Return the [x, y] coordinate for the center point of the cell that contains the specified text.  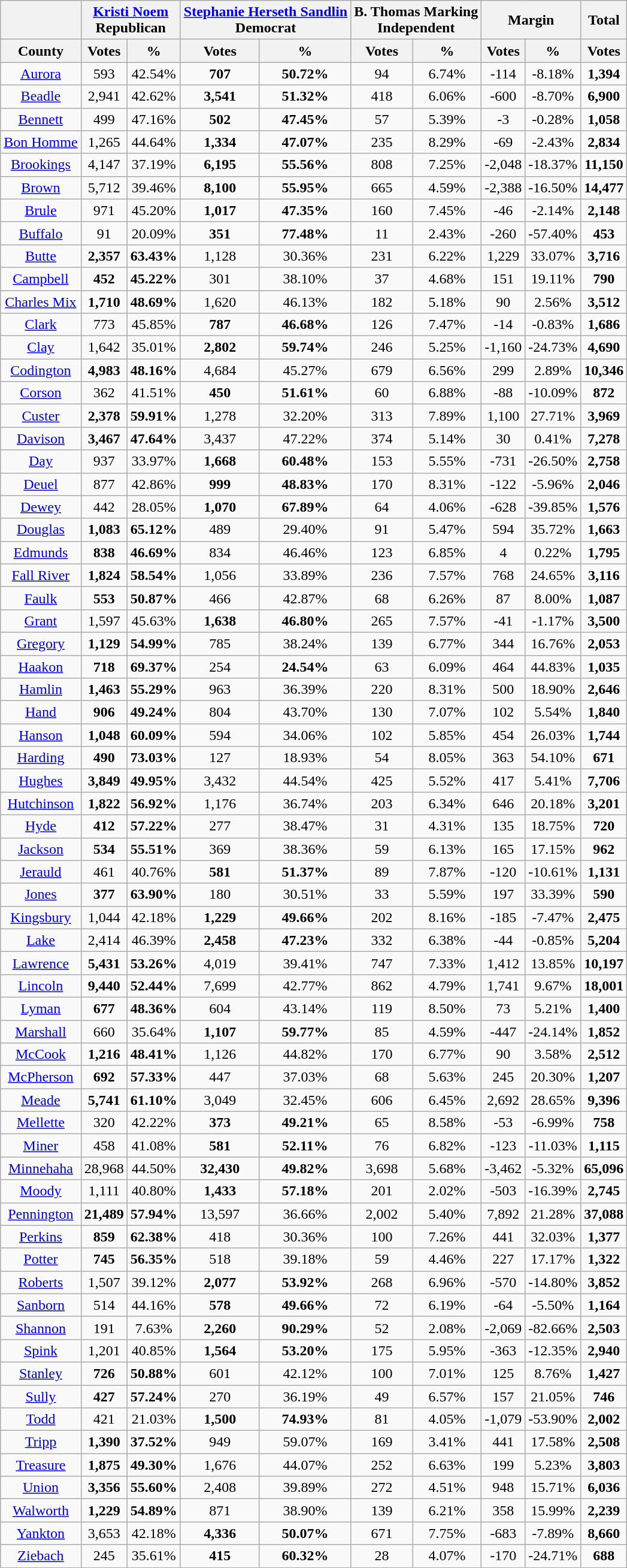
246 [382, 348]
Davison [41, 439]
42.54% [153, 74]
-628 [503, 507]
1,427 [604, 1373]
1,620 [220, 301]
47.16% [153, 119]
26.03% [553, 735]
Mellette [41, 1123]
1,390 [104, 1442]
677 [104, 1008]
452 [104, 279]
3,432 [220, 781]
-24.73% [553, 348]
90.29% [305, 1328]
425 [382, 781]
175 [382, 1351]
42.87% [305, 598]
1,822 [104, 803]
2,692 [503, 1100]
3,116 [604, 575]
466 [220, 598]
18,001 [604, 986]
191 [104, 1328]
Clay [41, 348]
804 [220, 712]
59.77% [305, 1031]
Stanley [41, 1373]
Harding [41, 758]
39.12% [153, 1282]
40.76% [153, 872]
5.55% [447, 461]
2,077 [220, 1282]
Meade [41, 1100]
8,100 [220, 188]
Dewey [41, 507]
3,849 [104, 781]
1,044 [104, 917]
-16.50% [553, 188]
5.68% [447, 1168]
Minnehaha [41, 1168]
1,710 [104, 301]
46.80% [305, 621]
38.36% [305, 849]
-2,388 [503, 188]
61.10% [153, 1100]
2,053 [604, 643]
4,684 [220, 370]
773 [104, 325]
971 [104, 210]
2,646 [604, 690]
-2.43% [553, 142]
3,467 [104, 439]
-5.32% [553, 1168]
461 [104, 872]
808 [382, 165]
42.12% [305, 1373]
Tripp [41, 1442]
Union [41, 1488]
48.83% [305, 484]
21.05% [553, 1397]
2,414 [104, 940]
906 [104, 712]
Hand [41, 712]
7.75% [447, 1533]
Treasure [41, 1465]
-8.70% [553, 96]
2.02% [447, 1191]
60.32% [305, 1556]
44.07% [305, 1465]
35.64% [153, 1031]
8.00% [553, 598]
5.52% [447, 781]
B. Thomas MarkingIndependent [416, 20]
1,126 [220, 1055]
1,058 [604, 119]
32.03% [553, 1237]
578 [220, 1305]
5.95% [447, 1351]
50.88% [153, 1373]
41.51% [153, 393]
Bon Homme [41, 142]
Brookings [41, 165]
44.82% [305, 1055]
-7.89% [553, 1533]
1,824 [104, 575]
15.99% [553, 1510]
Day [41, 461]
590 [604, 895]
1,377 [604, 1237]
6.09% [447, 667]
1,265 [104, 142]
Buffalo [41, 233]
5,741 [104, 1100]
-0.83% [553, 325]
49.82% [305, 1168]
77.48% [305, 233]
871 [220, 1510]
45.20% [153, 210]
0.22% [553, 552]
718 [104, 667]
17.15% [553, 849]
601 [220, 1373]
6.56% [447, 370]
51.32% [305, 96]
3,653 [104, 1533]
46.69% [153, 552]
862 [382, 986]
8.50% [447, 1008]
518 [220, 1259]
94 [382, 74]
-120 [503, 872]
5.18% [447, 301]
182 [382, 301]
790 [604, 279]
2,408 [220, 1488]
453 [604, 233]
421 [104, 1419]
3,541 [220, 96]
43.14% [305, 1008]
57 [382, 119]
49.30% [153, 1465]
13.85% [553, 963]
369 [220, 849]
57.94% [153, 1214]
46.39% [153, 940]
4,690 [604, 348]
-5.96% [553, 484]
1,017 [220, 210]
160 [382, 210]
2,378 [104, 416]
56.92% [153, 803]
28 [382, 1556]
-46 [503, 210]
6.74% [447, 74]
44.64% [153, 142]
5,431 [104, 963]
999 [220, 484]
49 [382, 1397]
1,741 [503, 986]
499 [104, 119]
63.90% [153, 895]
9,396 [604, 1100]
-363 [503, 1351]
Hanson [41, 735]
7.25% [447, 165]
-14.80% [553, 1282]
7,699 [220, 986]
1,638 [220, 621]
872 [604, 393]
3,512 [604, 301]
5.39% [447, 119]
41.08% [153, 1146]
6.45% [447, 1100]
-503 [503, 1191]
Douglas [41, 530]
17.17% [553, 1259]
313 [382, 416]
937 [104, 461]
447 [220, 1077]
50.07% [305, 1533]
11 [382, 233]
34.06% [305, 735]
44.54% [305, 781]
45.85% [153, 325]
679 [382, 370]
3,803 [604, 1465]
332 [382, 940]
48.41% [153, 1055]
135 [503, 826]
220 [382, 690]
4,983 [104, 370]
-6.99% [553, 1123]
Brown [41, 188]
57.33% [153, 1077]
1,334 [220, 142]
688 [604, 1556]
362 [104, 393]
-1,160 [503, 348]
38.47% [305, 826]
5.41% [553, 781]
35.61% [153, 1556]
277 [220, 826]
153 [382, 461]
48.16% [153, 370]
38.24% [305, 643]
Edmunds [41, 552]
834 [220, 552]
5.23% [553, 1465]
6,036 [604, 1488]
948 [503, 1488]
-122 [503, 484]
-53 [503, 1123]
37.03% [305, 1077]
Walworth [41, 1510]
39.46% [153, 188]
1,840 [604, 712]
33.07% [553, 256]
-1,079 [503, 1419]
7.87% [447, 872]
604 [220, 1008]
39.41% [305, 963]
18.93% [305, 758]
53.26% [153, 963]
1,744 [604, 735]
2,475 [604, 917]
39.89% [305, 1488]
8.76% [553, 1373]
59.91% [153, 416]
7,892 [503, 1214]
Miner [41, 1146]
7.33% [447, 963]
1,035 [604, 667]
McPherson [41, 1077]
55.56% [305, 165]
27.71% [553, 416]
746 [604, 1397]
1,115 [604, 1146]
9.67% [553, 986]
29.40% [305, 530]
490 [104, 758]
Grant [41, 621]
3.41% [447, 1442]
5,204 [604, 940]
37.52% [153, 1442]
45.63% [153, 621]
46.13% [305, 301]
42.86% [153, 484]
-53.90% [553, 1419]
87 [503, 598]
320 [104, 1123]
51.61% [305, 393]
-447 [503, 1031]
54.99% [153, 643]
8.29% [447, 142]
270 [220, 1397]
63.43% [153, 256]
6.57% [447, 1397]
36.19% [305, 1397]
6.26% [447, 598]
15.71% [553, 1488]
60 [382, 393]
Aurora [41, 74]
40.85% [153, 1351]
720 [604, 826]
6.06% [447, 96]
2,758 [604, 461]
5.40% [447, 1214]
Potter [41, 1259]
54 [382, 758]
Beadle [41, 96]
8.58% [447, 1123]
450 [220, 393]
660 [104, 1031]
1,795 [604, 552]
63 [382, 667]
6.21% [447, 1510]
-14 [503, 325]
-88 [503, 393]
1,048 [104, 735]
Sully [41, 1397]
33.39% [553, 895]
-44 [503, 940]
6.34% [447, 803]
Custer [41, 416]
489 [220, 530]
199 [503, 1465]
47.35% [305, 210]
52 [382, 1328]
49.24% [153, 712]
55.60% [153, 1488]
1,070 [220, 507]
-7.47% [553, 917]
18.75% [553, 826]
48.69% [153, 301]
-64 [503, 1305]
44.50% [153, 1168]
39.18% [305, 1259]
32,430 [220, 1168]
227 [503, 1259]
1,128 [220, 256]
268 [382, 1282]
-24.14% [553, 1031]
202 [382, 917]
89 [382, 872]
21.28% [553, 1214]
3,852 [604, 1282]
6.38% [447, 940]
Todd [41, 1419]
2,508 [604, 1442]
1,676 [220, 1465]
Butte [41, 256]
76 [382, 1146]
47.45% [305, 119]
1,686 [604, 325]
36.66% [305, 1214]
57.18% [305, 1191]
20.09% [153, 233]
36.39% [305, 690]
-600 [503, 96]
1,131 [604, 872]
Hamlin [41, 690]
2.56% [553, 301]
1,412 [503, 963]
5.14% [447, 439]
427 [104, 1397]
606 [382, 1100]
3.58% [553, 1055]
646 [503, 803]
-570 [503, 1282]
57.22% [153, 826]
Pennington [41, 1214]
65.12% [153, 530]
7.01% [447, 1373]
252 [382, 1465]
-114 [503, 74]
123 [382, 552]
55.51% [153, 849]
18.90% [553, 690]
42.77% [305, 986]
37,088 [604, 1214]
Hyde [41, 826]
64 [382, 507]
Perkins [41, 1237]
-10.61% [553, 872]
358 [503, 1510]
2,941 [104, 96]
49.95% [153, 781]
1,668 [220, 461]
464 [503, 667]
54.89% [153, 1510]
38.90% [305, 1510]
28,968 [104, 1168]
5.21% [553, 1008]
231 [382, 256]
60.09% [153, 735]
8.16% [447, 917]
21.03% [153, 1419]
3,437 [220, 439]
Brule [41, 210]
21,489 [104, 1214]
6,900 [604, 96]
877 [104, 484]
5.85% [447, 735]
-24.71% [553, 1556]
24.65% [553, 575]
203 [382, 803]
Yankton [41, 1533]
-12.35% [553, 1351]
81 [382, 1419]
1,642 [104, 348]
747 [382, 963]
785 [220, 643]
47.64% [153, 439]
Hughes [41, 781]
-57.40% [553, 233]
49.21% [305, 1123]
-0.85% [553, 940]
165 [503, 849]
Deuel [41, 484]
50.87% [153, 598]
-2.14% [553, 210]
6,195 [220, 165]
1,875 [104, 1465]
0.41% [553, 439]
-731 [503, 461]
2,834 [604, 142]
42.22% [153, 1123]
201 [382, 1191]
1,278 [220, 416]
17.58% [553, 1442]
5.54% [553, 712]
65,096 [604, 1168]
47.07% [305, 142]
3,969 [604, 416]
Jones [41, 895]
Charles Mix [41, 301]
2,512 [604, 1055]
593 [104, 74]
949 [220, 1442]
-26.50% [553, 461]
28.05% [153, 507]
2.08% [447, 1328]
130 [382, 712]
7.07% [447, 712]
1,176 [220, 803]
758 [604, 1123]
-11.03% [553, 1146]
55.29% [153, 690]
415 [220, 1556]
46.46% [305, 552]
1,507 [104, 1282]
4,147 [104, 165]
692 [104, 1077]
16.76% [553, 643]
6.19% [447, 1305]
6.85% [447, 552]
Gregory [41, 643]
Total [604, 20]
197 [503, 895]
53.92% [305, 1282]
2.89% [553, 370]
Ziebach [41, 1556]
-10.09% [553, 393]
Codington [41, 370]
1,107 [220, 1031]
787 [220, 325]
1,111 [104, 1191]
514 [104, 1305]
125 [503, 1373]
45.22% [153, 279]
5.63% [447, 1077]
1,322 [604, 1259]
59.74% [305, 348]
43.70% [305, 712]
2,357 [104, 256]
1,083 [104, 530]
3,201 [604, 803]
553 [104, 598]
2,148 [604, 210]
-41 [503, 621]
40.80% [153, 1191]
6.63% [447, 1465]
7,706 [604, 781]
35.72% [553, 530]
7.89% [447, 416]
-16.39% [553, 1191]
962 [604, 849]
35.01% [153, 348]
Moody [41, 1191]
2,458 [220, 940]
157 [503, 1397]
28.65% [553, 1100]
4 [503, 552]
344 [503, 643]
665 [382, 188]
-18.37% [553, 165]
Lake [41, 940]
-8.18% [553, 74]
-683 [503, 1533]
1,564 [220, 1351]
Margin [531, 20]
272 [382, 1488]
2,802 [220, 348]
Jerauld [41, 872]
72 [382, 1305]
-2,048 [503, 165]
5.47% [447, 530]
37.19% [153, 165]
1,056 [220, 575]
1,463 [104, 690]
31 [382, 826]
Haakon [41, 667]
3,356 [104, 1488]
1,216 [104, 1055]
13,597 [220, 1214]
7.47% [447, 325]
46.68% [305, 325]
Roberts [41, 1282]
373 [220, 1123]
3,049 [220, 1100]
7.26% [447, 1237]
Stephanie Herseth SandlinDemocrat [265, 20]
-5.50% [553, 1305]
Kristi NoemRepublican [131, 20]
20.30% [553, 1077]
299 [503, 370]
2,940 [604, 1351]
33.97% [153, 461]
180 [220, 895]
5.25% [447, 348]
52.44% [153, 986]
Sanborn [41, 1305]
254 [220, 667]
55.95% [305, 188]
2,239 [604, 1510]
235 [382, 142]
9,440 [104, 986]
1,394 [604, 74]
51.37% [305, 872]
3,500 [604, 621]
442 [104, 507]
50.72% [305, 74]
59.07% [305, 1442]
126 [382, 325]
-69 [503, 142]
4.79% [447, 986]
8.05% [447, 758]
69.37% [153, 667]
57.24% [153, 1397]
7.63% [153, 1328]
1,433 [220, 1191]
4.31% [447, 826]
11,150 [604, 165]
47.23% [305, 940]
Campbell [41, 279]
85 [382, 1031]
Lincoln [41, 986]
4,336 [220, 1533]
33 [382, 895]
52.11% [305, 1146]
10,346 [604, 370]
47.22% [305, 439]
6.88% [447, 393]
44.16% [153, 1305]
4.05% [447, 1419]
4.07% [447, 1556]
73 [503, 1008]
377 [104, 895]
169 [382, 1442]
768 [503, 575]
37 [382, 279]
30 [503, 439]
65 [382, 1123]
1,207 [604, 1077]
Shannon [41, 1328]
265 [382, 621]
74.93% [305, 1419]
963 [220, 690]
1,852 [604, 1031]
36.74% [305, 803]
56.35% [153, 1259]
458 [104, 1146]
6.96% [447, 1282]
38.10% [305, 279]
-170 [503, 1556]
502 [220, 119]
14,477 [604, 188]
3,698 [382, 1168]
-3,462 [503, 1168]
Corson [41, 393]
5.59% [447, 895]
1,597 [104, 621]
58.54% [153, 575]
2,745 [604, 1191]
1,576 [604, 507]
54.10% [553, 758]
151 [503, 279]
30.51% [305, 895]
5,712 [104, 188]
Spink [41, 1351]
-82.66% [553, 1328]
6.13% [447, 849]
301 [220, 279]
1,400 [604, 1008]
McCook [41, 1055]
1,663 [604, 530]
33.89% [305, 575]
-39.85% [553, 507]
1,129 [104, 643]
-3 [503, 119]
4.46% [447, 1259]
351 [220, 233]
1,100 [503, 416]
48.36% [153, 1008]
Marshall [41, 1031]
363 [503, 758]
32.45% [305, 1100]
-1.17% [553, 621]
73.03% [153, 758]
-185 [503, 917]
45.27% [305, 370]
Bennett [41, 119]
-0.28% [553, 119]
7,278 [604, 439]
62.38% [153, 1237]
3,716 [604, 256]
Faulk [41, 598]
1,201 [104, 1351]
8,660 [604, 1533]
726 [104, 1373]
838 [104, 552]
60.48% [305, 461]
119 [382, 1008]
2,046 [604, 484]
32.20% [305, 416]
4,019 [220, 963]
County [41, 51]
4.06% [447, 507]
10,197 [604, 963]
236 [382, 575]
412 [104, 826]
745 [104, 1259]
2,260 [220, 1328]
1,164 [604, 1305]
53.20% [305, 1351]
Hutchinson [41, 803]
6.22% [447, 256]
Lawrence [41, 963]
-2,069 [503, 1328]
-260 [503, 233]
1,087 [604, 598]
Lyman [41, 1008]
127 [220, 758]
20.18% [553, 803]
Jackson [41, 849]
2.43% [447, 233]
6.82% [447, 1146]
24.54% [305, 667]
417 [503, 781]
4.51% [447, 1488]
-123 [503, 1146]
42.62% [153, 96]
454 [503, 735]
44.83% [553, 667]
Clark [41, 325]
707 [220, 74]
19.11% [553, 279]
4.68% [447, 279]
500 [503, 690]
Kingsbury [41, 917]
67.89% [305, 507]
Fall River [41, 575]
859 [104, 1237]
1,500 [220, 1419]
7.45% [447, 210]
374 [382, 439]
534 [104, 849]
2,503 [604, 1328]
